Capture the cell that displays the provided text and extract its (x, y) central coordinate. 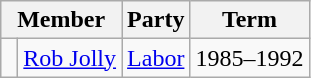
Labor (156, 58)
Member (62, 20)
Party (156, 20)
1985–1992 (250, 58)
Term (250, 20)
Rob Jolly (70, 58)
